Identify which cell holds the provided text, then report its [X, Y] central coordinate. 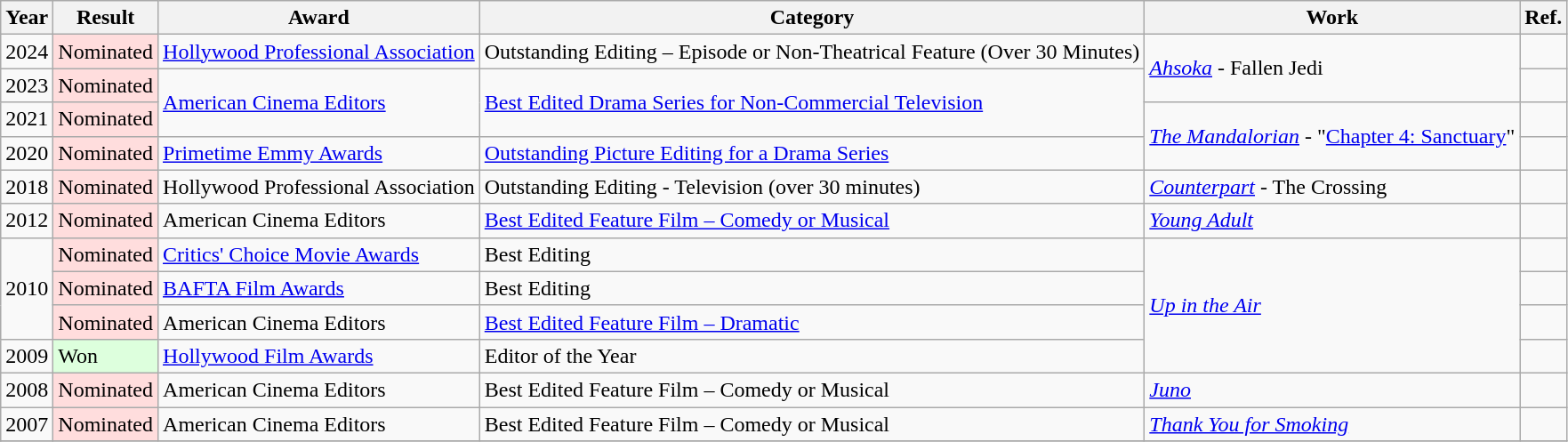
Category [812, 18]
Critics' Choice Movie Awards [319, 254]
Work [1332, 18]
Award [319, 18]
2021 [27, 119]
2020 [27, 153]
Editor of the Year [812, 356]
2018 [27, 187]
Outstanding Editing – Episode or Non-Theatrical Feature (Over 30 Minutes) [812, 52]
2024 [27, 52]
2008 [27, 390]
2012 [27, 221]
Young Adult [1332, 221]
Best Edited Drama Series for Non-Commercial Television [812, 102]
Year [27, 18]
Primetime Emmy Awards [319, 153]
Ahsoka - Fallen Jedi [1332, 68]
Won [106, 356]
Hollywood Film Awards [319, 356]
Best Edited Feature Film – Dramatic [812, 322]
2023 [27, 85]
BAFTA Film Awards [319, 288]
Outstanding Picture Editing for a Drama Series [812, 153]
2007 [27, 424]
Thank You for Smoking [1332, 424]
The Mandalorian - "Chapter 4: Sanctuary" [1332, 136]
2009 [27, 356]
Outstanding Editing - Television (over 30 minutes) [812, 187]
Ref. [1544, 18]
Up in the Air [1332, 305]
Counterpart - The Crossing [1332, 187]
Juno [1332, 390]
2010 [27, 288]
Result [106, 18]
